Locate the cell with the specified text and output its (x, y) center coordinate. 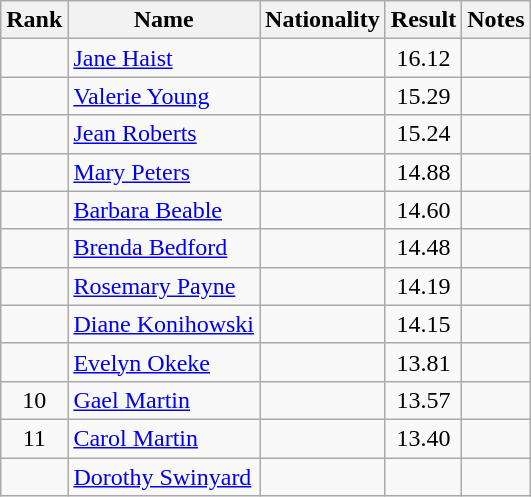
13.81 (423, 362)
Jane Haist (164, 58)
15.24 (423, 134)
Gael Martin (164, 400)
14.19 (423, 286)
Dorothy Swinyard (164, 477)
14.15 (423, 324)
Carol Martin (164, 438)
14.48 (423, 248)
14.88 (423, 172)
Rosemary Payne (164, 286)
Notes (496, 20)
13.40 (423, 438)
Name (164, 20)
Result (423, 20)
Barbara Beable (164, 210)
10 (34, 400)
Evelyn Okeke (164, 362)
Mary Peters (164, 172)
Nationality (323, 20)
Diane Konihowski (164, 324)
Valerie Young (164, 96)
15.29 (423, 96)
16.12 (423, 58)
13.57 (423, 400)
Jean Roberts (164, 134)
11 (34, 438)
Brenda Bedford (164, 248)
Rank (34, 20)
14.60 (423, 210)
